Determine the [X, Y] coordinate at the center of the cell enclosing the given text.  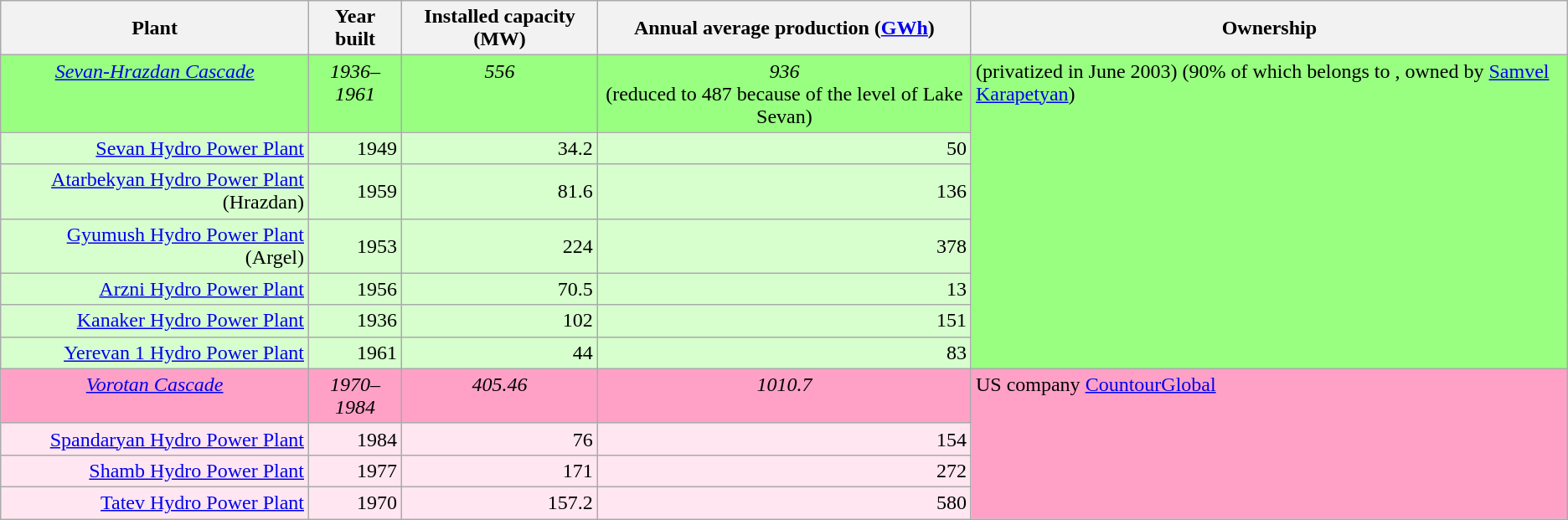
83 [784, 353]
Kanaker Hydro Power Plant [155, 321]
136 [784, 191]
378 [784, 246]
Sevan Hydro Power Plant [155, 148]
224 [500, 246]
Atarbekyan Hydro Power Plant (Hrazdan) [155, 191]
151 [784, 321]
13 [784, 289]
Ownership [1269, 28]
Yerevan 1 Hydro Power Plant [155, 353]
Installed capacity (MW) [500, 28]
157.2 [500, 502]
1953 [355, 246]
1936 [355, 321]
1936–1961 [355, 94]
Tatev Hydro Power Plant [155, 502]
76 [500, 439]
405.46 [500, 395]
272 [784, 471]
1984 [355, 439]
US company CountourGlobal [1269, 444]
1959 [355, 191]
44 [500, 353]
Shamb Hydro Power Plant [155, 471]
1977 [355, 471]
1970–1984 [355, 395]
34.2 [500, 148]
Year built [355, 28]
Gyumush Hydro Power Plant (Argel) [155, 246]
102 [500, 321]
Annual average production (GWh) [784, 28]
Vorotan Cascade [155, 395]
171 [500, 471]
556 [500, 94]
936(reduced to 487 because of the level of Lake Sevan) [784, 94]
1961 [355, 353]
Spandaryan Hydro Power Plant [155, 439]
1956 [355, 289]
1949 [355, 148]
81.6 [500, 191]
Arzni Hydro Power Plant [155, 289]
70.5 [500, 289]
50 [784, 148]
Sevan-Hrazdan Cascade [155, 94]
Plant [155, 28]
154 [784, 439]
(privatized in June 2003) (90% of which belongs to , owned by Samvel Karapetyan) [1269, 212]
1970 [355, 502]
580 [784, 502]
1010.7 [784, 395]
